Output the [x, y] coordinate of the center of the cell containing the given text.  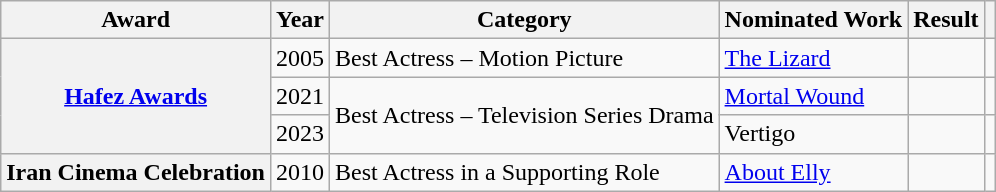
Award [136, 20]
Category [525, 20]
Mortal Wound [814, 96]
Vertigo [814, 134]
The Lizard [814, 58]
Year [300, 20]
2005 [300, 58]
Best Actress – Television Series Drama [525, 115]
Iran Cinema Celebration [136, 172]
2021 [300, 96]
Result [946, 20]
Hafez Awards [136, 96]
Best Actress – Motion Picture [525, 58]
About Elly [814, 172]
Best Actress in a Supporting Role [525, 172]
2023 [300, 134]
Nominated Work [814, 20]
2010 [300, 172]
